Capture the cell that displays the provided text and extract its (x, y) central coordinate. 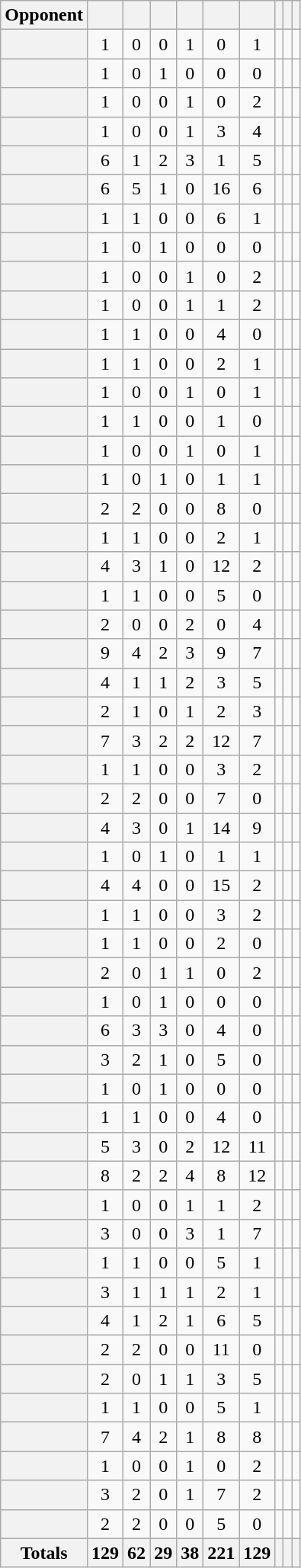
38 (191, 1553)
221 (221, 1553)
Opponent (44, 15)
14 (221, 827)
29 (163, 1553)
Totals (44, 1553)
62 (137, 1553)
15 (221, 886)
16 (221, 189)
